Return (X, Y) of the center of cell containing provided text 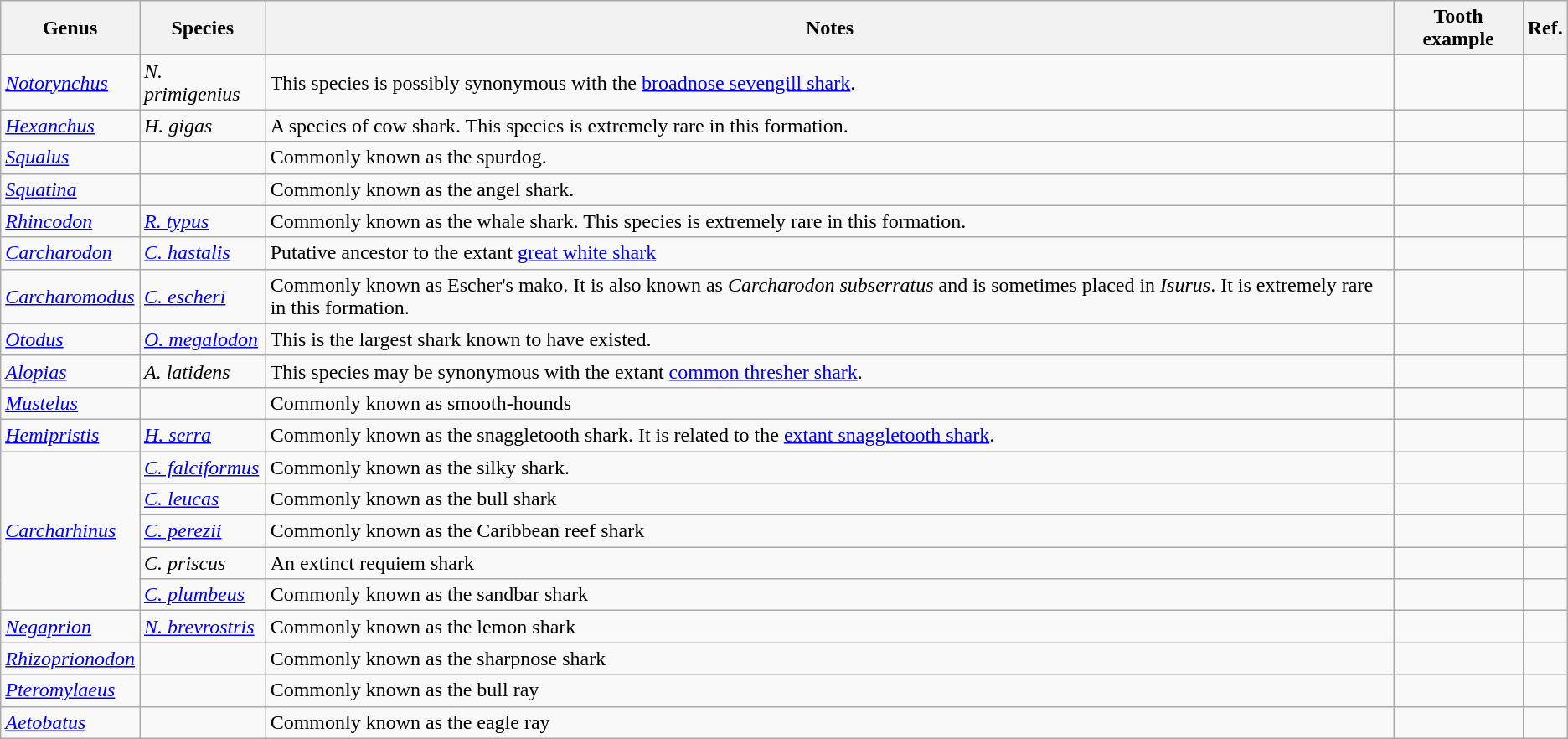
Putative ancestor to the extant great white shark (829, 253)
This is the largest shark known to have existed. (829, 339)
O. megalodon (203, 339)
Commonly known as smooth-hounds (829, 403)
N. brevrostris (203, 627)
N. primigenius (203, 82)
Commonly known as the lemon shark (829, 627)
A species of cow shark. This species is extremely rare in this formation. (829, 126)
Alopias (70, 371)
Hexanchus (70, 126)
Carcharhinus (70, 530)
Commonly known as the angel shark. (829, 189)
Squatina (70, 189)
Ref. (1545, 28)
Tooth example (1458, 28)
Commonly known as the Caribbean reef shark (829, 531)
C. plumbeus (203, 595)
C. hastalis (203, 253)
Squalus (70, 158)
Commonly known as the bull shark (829, 499)
C. escheri (203, 297)
Carcharomodus (70, 297)
Otodus (70, 339)
Commonly known as the eagle ray (829, 722)
Commonly known as the whale shark. This species is extremely rare in this formation. (829, 221)
Genus (70, 28)
Pteromylaeus (70, 690)
Rhincodon (70, 221)
Species (203, 28)
This species is possibly synonymous with the broadnose sevengill shark. (829, 82)
R. typus (203, 221)
Notes (829, 28)
Commonly known as the sharpnose shark (829, 659)
Commonly known as the snaggletooth shark. It is related to the extant snaggletooth shark. (829, 435)
Hemipristis (70, 435)
A. latidens (203, 371)
Rhizoprionodon (70, 659)
C. leucas (203, 499)
C. perezii (203, 531)
Negaprion (70, 627)
An extinct requiem shark (829, 563)
H. serra (203, 435)
Aetobatus (70, 722)
Carcharodon (70, 253)
Commonly known as the silky shark. (829, 467)
This species may be synonymous with the extant common thresher shark. (829, 371)
Commonly known as the sandbar shark (829, 595)
C. falciformus (203, 467)
Commonly known as the bull ray (829, 690)
Mustelus (70, 403)
C. priscus (203, 563)
Notorynchus (70, 82)
Commonly known as the spurdog. (829, 158)
H. gigas (203, 126)
